Determine the [x, y] coordinate at the center of the cell enclosing the given text.  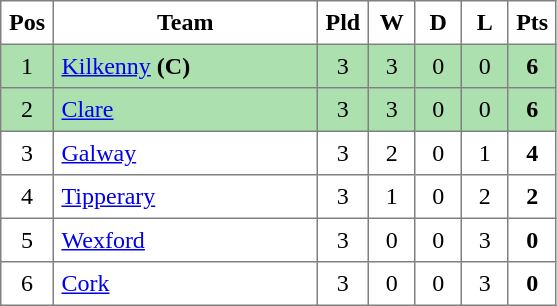
L [484, 23]
Kilkenny (C) [185, 66]
Tipperary [185, 197]
Pld [342, 23]
Wexford [185, 240]
Team [185, 23]
Pos [27, 23]
D [438, 23]
Clare [185, 110]
Galway [185, 153]
W [391, 23]
5 [27, 240]
Pts [532, 23]
Cork [185, 284]
